Detect which cell encompasses the target text, then output its (X, Y) center coordinate. 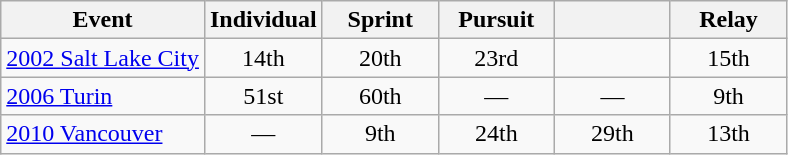
Pursuit (496, 20)
2006 Turin (103, 96)
2002 Salt Lake City (103, 58)
51st (263, 96)
13th (728, 134)
Relay (728, 20)
Sprint (380, 20)
14th (263, 58)
Individual (263, 20)
Event (103, 20)
60th (380, 96)
20th (380, 58)
23rd (496, 58)
2010 Vancouver (103, 134)
29th (612, 134)
24th (496, 134)
15th (728, 58)
